Identify which cell holds the provided text, then report its (X, Y) central coordinate. 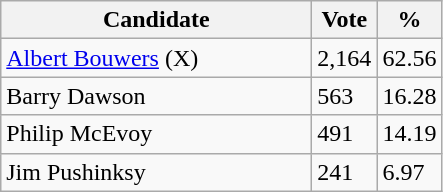
Barry Dawson (156, 96)
Philip McEvoy (156, 134)
Jim Pushinksy (156, 172)
62.56 (410, 58)
491 (344, 134)
563 (344, 96)
Vote (344, 20)
2,164 (344, 58)
6.97 (410, 172)
14.19 (410, 134)
241 (344, 172)
16.28 (410, 96)
Albert Bouwers (X) (156, 58)
% (410, 20)
Candidate (156, 20)
